Capture the cell that displays the provided text and extract its [X, Y] central coordinate. 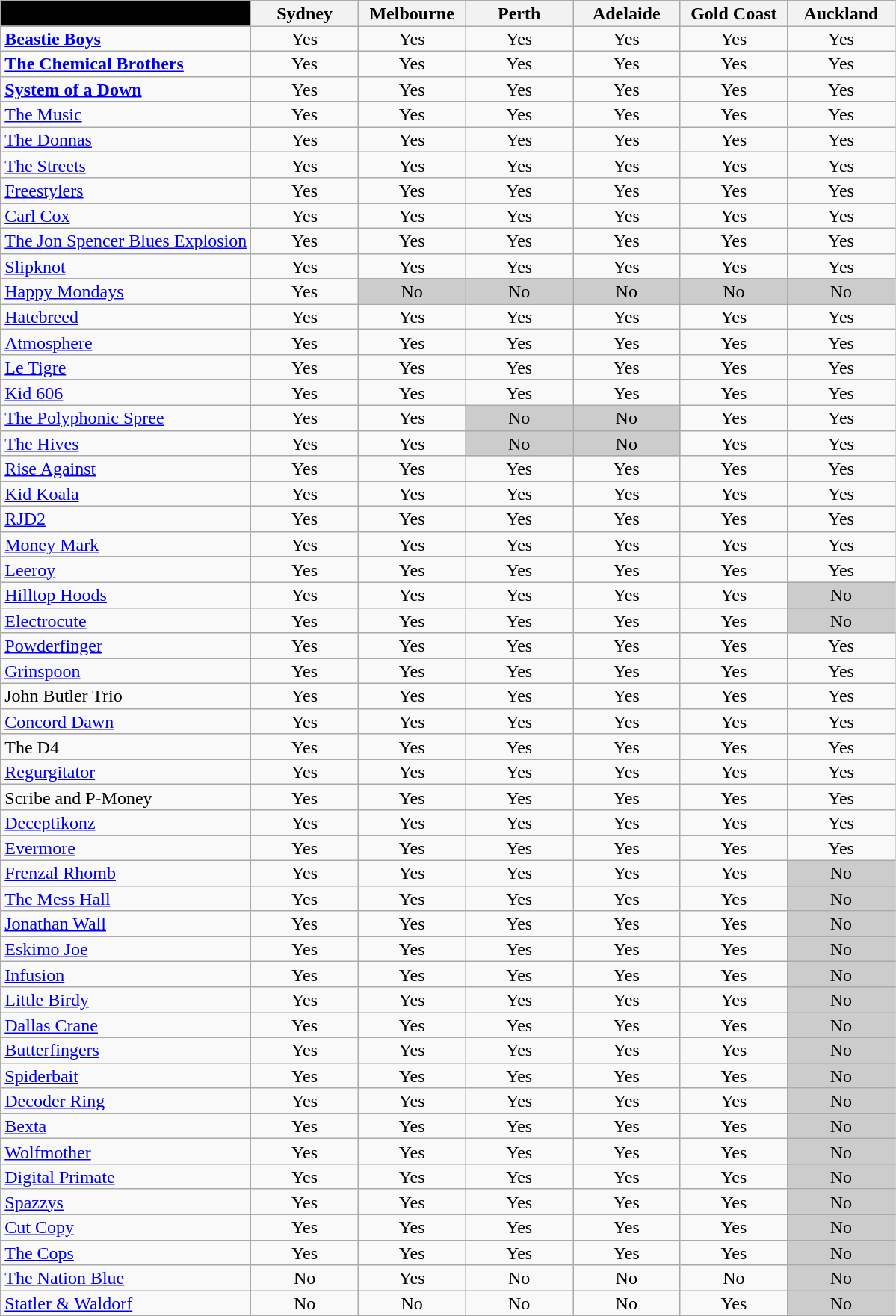
The Polyphonic Spree [126, 418]
Money Mark [126, 544]
Freestylers [126, 191]
RJD2 [126, 519]
Evermore [126, 848]
Hilltop Hoods [126, 595]
The Jon Spencer Blues Explosion [126, 241]
Concord Dawn [126, 721]
The Donnas [126, 140]
Frenzal Rhomb [126, 873]
The Nation Blue [126, 1278]
The Mess Hall [126, 898]
Grinspoon [126, 671]
Dallas Crane [126, 1025]
Statler & Waldorf [126, 1303]
Decoder Ring [126, 1101]
Spazzys [126, 1202]
Kid 606 [126, 392]
Slipknot [126, 266]
The Music [126, 114]
Bexta [126, 1126]
Cut Copy [126, 1227]
Beastie Boys [126, 39]
Adelaide [626, 13]
Leeroy [126, 569]
Jonathan Wall [126, 924]
Kid Koala [126, 494]
John Butler Trio [126, 696]
Powderfinger [126, 646]
The Streets [126, 165]
Perth [519, 13]
Rise Against [126, 469]
System of a Down [126, 89]
Deceptikonz [126, 823]
Spiderbait [126, 1075]
Carl Cox [126, 216]
The Hives [126, 443]
Atmosphere [126, 342]
Sydney [305, 13]
Little Birdy [126, 1000]
Le Tigre [126, 368]
Electrocute [126, 620]
The D4 [126, 747]
The Chemical Brothers [126, 64]
Hatebreed [126, 317]
Infusion [126, 974]
Gold Coast [734, 13]
Scribe and P-Money [126, 797]
Butterfingers [126, 1050]
Eskimo Joe [126, 949]
The Cops [126, 1252]
Melbourne [412, 13]
Auckland [841, 13]
Digital Primate [126, 1177]
Wolfmother [126, 1152]
Regurgitator [126, 772]
Happy Mondays [126, 291]
